For the text-containing cell, return its midpoint in (X, Y) coordinate format. 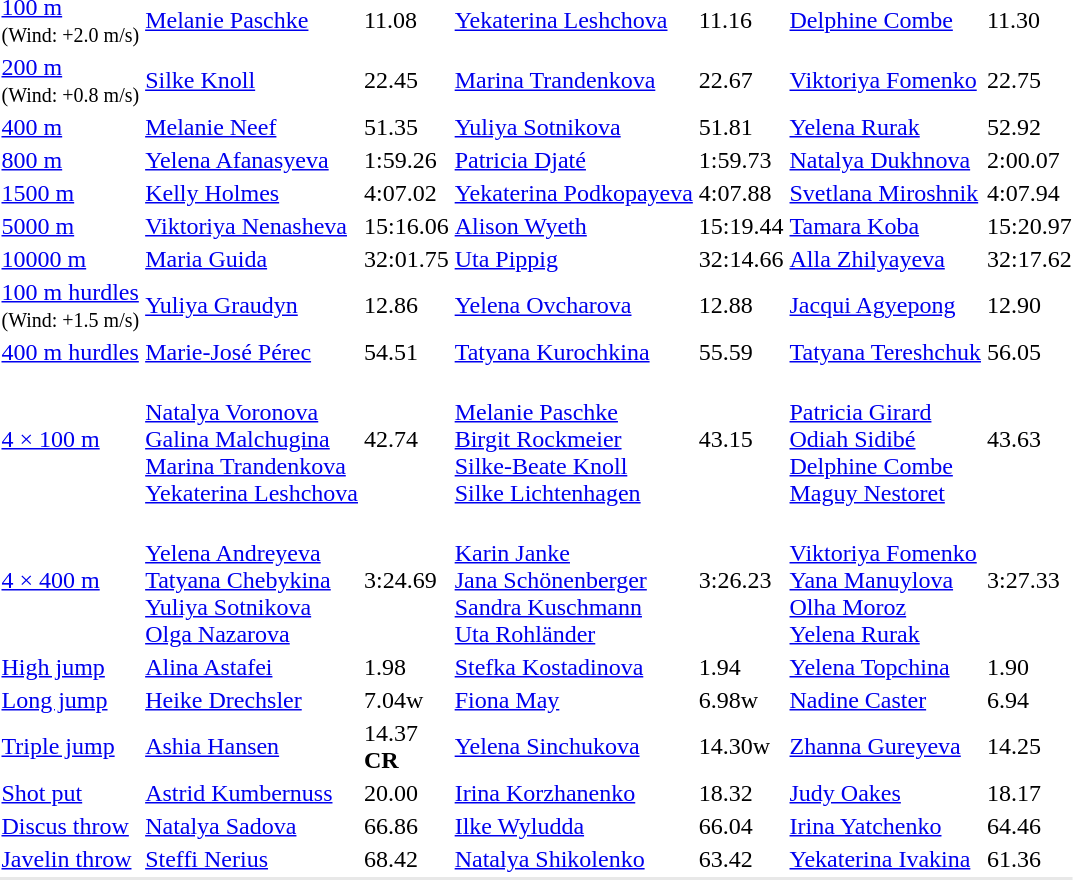
Yelena Afanasyeva (252, 160)
14.37CR (406, 746)
20.00 (406, 793)
Yelena AndreyevaTatyana ChebykinaYuliya SotnikovaOlga Nazarova (252, 580)
15:19.44 (741, 226)
54.51 (406, 352)
32:01.75 (406, 259)
Marina Trandenkova (574, 80)
Karin JankeJana SchönenbergerSandra KuschmannUta Rohländer (574, 580)
Long jump (70, 700)
2:00.07 (1029, 160)
Shot put (70, 793)
Silke Knoll (252, 80)
61.36 (1029, 859)
4:07.88 (741, 193)
Alison Wyeth (574, 226)
10000 m (70, 259)
Ashia Hansen (252, 746)
1500 m (70, 193)
Natalya Shikolenko (574, 859)
Nadine Caster (885, 700)
64.46 (1029, 826)
14.30w (741, 746)
Natalya VoronovaGalina MalchuginaMarina TrandenkovaYekaterina Leshchova (252, 439)
Jacqui Agyepong (885, 306)
Yuliya Sotnikova (574, 127)
Viktoriya Fomenko (885, 80)
Irina Yatchenko (885, 826)
Steffi Nerius (252, 859)
68.42 (406, 859)
1:59.26 (406, 160)
43.15 (741, 439)
51.81 (741, 127)
Melanie Neef (252, 127)
12.90 (1029, 306)
Heike Drechsler (252, 700)
Patricia Djaté (574, 160)
12.88 (741, 306)
1.90 (1029, 667)
42.74 (406, 439)
Fiona May (574, 700)
22.45 (406, 80)
Marie-José Pérec (252, 352)
Yekaterina Podkopayeva (574, 193)
22.75 (1029, 80)
Kelly Holmes (252, 193)
32:17.62 (1029, 259)
5000 m (70, 226)
12.86 (406, 306)
Uta Pippig (574, 259)
32:14.66 (741, 259)
Svetlana Miroshnik (885, 193)
66.86 (406, 826)
High jump (70, 667)
6.94 (1029, 700)
Natalya Dukhnova (885, 160)
3:26.23 (741, 580)
100 m hurdles(Wind: +1.5 m/s) (70, 306)
3:27.33 (1029, 580)
43.63 (1029, 439)
400 m hurdles (70, 352)
400 m (70, 127)
Judy Oakes (885, 793)
Yuliya Graudyn (252, 306)
Ilke Wyludda (574, 826)
18.17 (1029, 793)
Viktoriya Nenasheva (252, 226)
18.32 (741, 793)
Stefka Kostadinova (574, 667)
Tatyana Kurochkina (574, 352)
55.59 (741, 352)
Yekaterina Ivakina (885, 859)
Irina Korzhanenko (574, 793)
51.35 (406, 127)
Yelena Ovcharova (574, 306)
66.04 (741, 826)
Alla Zhilyayeva (885, 259)
Discus throw (70, 826)
56.05 (1029, 352)
7.04w (406, 700)
Zhanna Gureyeva (885, 746)
Tamara Koba (885, 226)
1.98 (406, 667)
Yelena Sinchukova (574, 746)
Natalya Sadova (252, 826)
Viktoriya FomenkoYana ManuylovaOlha MorozYelena Rurak (885, 580)
Maria Guida (252, 259)
Patricia GirardOdiah SidibéDelphine CombeMaguy Nestoret (885, 439)
15:16.06 (406, 226)
4 × 400 m (70, 580)
200 m(Wind: +0.8 m/s) (70, 80)
Astrid Kumbernuss (252, 793)
4:07.02 (406, 193)
Alina Astafei (252, 667)
15:20.97 (1029, 226)
6.98w (741, 700)
14.25 (1029, 746)
4 × 100 m (70, 439)
Yelena Rurak (885, 127)
3:24.69 (406, 580)
Tatyana Tereshchuk (885, 352)
Melanie PaschkeBirgit RockmeierSilke-Beate KnollSilke Lichtenhagen (574, 439)
4:07.94 (1029, 193)
1.94 (741, 667)
Triple jump (70, 746)
800 m (70, 160)
Yelena Topchina (885, 667)
22.67 (741, 80)
Javelin throw (70, 859)
52.92 (1029, 127)
1:59.73 (741, 160)
63.42 (741, 859)
